Determine the (x, y) coordinate at the center of the cell enclosing the given text.  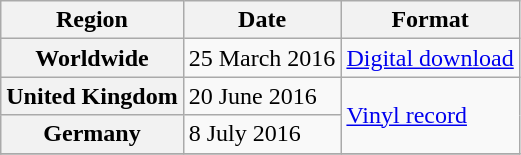
Vinyl record (430, 115)
Date (262, 20)
United Kingdom (92, 96)
Worldwide (92, 58)
8 July 2016 (262, 134)
Germany (92, 134)
Digital download (430, 58)
25 March 2016 (262, 58)
Region (92, 20)
Format (430, 20)
20 June 2016 (262, 96)
